Return the [X, Y] coordinate for the center point of the cell that contains the specified text.  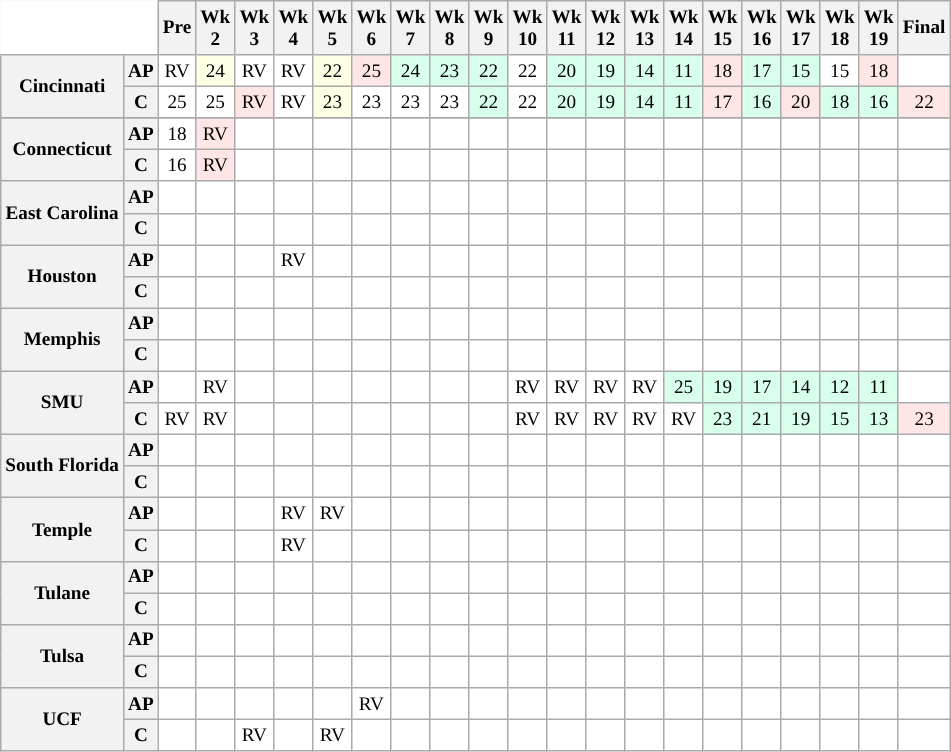
Houston [62, 276]
Wk5 [332, 28]
Final [924, 28]
Wk10 [528, 28]
Tulane [62, 592]
Wk2 [216, 28]
Wk13 [644, 28]
South Florida [62, 466]
Cincinnati [62, 86]
Wk11 [566, 28]
21 [762, 419]
12 [840, 387]
UCF [62, 720]
Wk16 [762, 28]
13 [878, 419]
Wk19 [878, 28]
Wk14 [684, 28]
Connecticut [62, 150]
Pre [177, 28]
Wk6 [372, 28]
Wk4 [294, 28]
Wk17 [800, 28]
Wk3 [254, 28]
Wk7 [410, 28]
Temple [62, 530]
Wk15 [722, 28]
Memphis [62, 340]
SMU [62, 402]
Wk9 [488, 28]
Wk8 [450, 28]
Wk12 [606, 28]
Wk18 [840, 28]
East Carolina [62, 212]
Tulsa [62, 656]
